Find where the given text appears and provide that cell's center as (X, Y) coordinate. 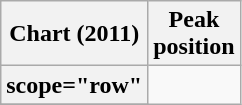
scope="row" (74, 85)
Chart (2011) (74, 34)
Peakposition (194, 34)
